Return the [X, Y] coordinate for the center point of the cell that contains the specified text.  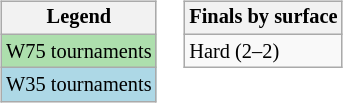
W75 tournaments [78, 51]
W35 tournaments [78, 85]
Legend [78, 18]
Hard (2–2) [263, 51]
Finals by surface [263, 18]
